Return the [X, Y] coordinate for the center point of the cell that contains the specified text.  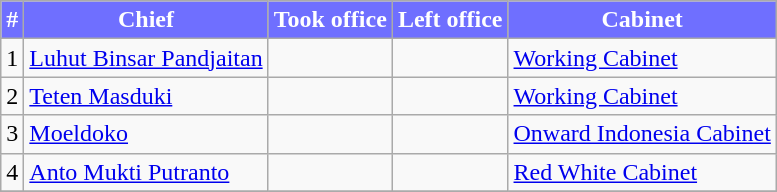
2 [12, 96]
3 [12, 134]
Teten Masduki [146, 96]
4 [12, 172]
Chief [146, 20]
Took office [330, 20]
1 [12, 58]
Luhut Binsar Pandjaitan [146, 58]
Onward Indonesia Cabinet [642, 134]
Cabinet [642, 20]
Moeldoko [146, 134]
# [12, 20]
Anto Mukti Putranto [146, 172]
Red White Cabinet [642, 172]
Left office [450, 20]
